Find where the given text appears and provide that cell's center as [X, Y] coordinate. 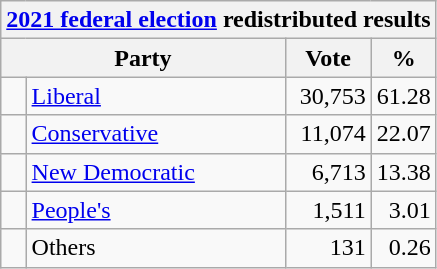
3.01 [404, 210]
% [404, 58]
2021 federal election redistributed results [218, 20]
Others [156, 248]
13.38 [404, 172]
New Democratic [156, 172]
Party [143, 58]
Liberal [156, 96]
0.26 [404, 248]
11,074 [328, 134]
1,511 [328, 210]
30,753 [328, 96]
People's [156, 210]
6,713 [328, 172]
131 [328, 248]
22.07 [404, 134]
61.28 [404, 96]
Vote [328, 58]
Conservative [156, 134]
